Find where the given text appears and provide that cell's center as (X, Y) coordinate. 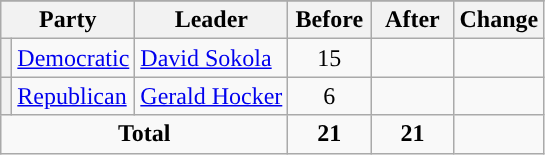
15 (330, 58)
Before (330, 20)
Party (68, 20)
Gerald Hocker (212, 96)
After (412, 20)
Democratic (74, 58)
Leader (212, 20)
Change (499, 20)
6 (330, 96)
Total (144, 134)
Republican (74, 96)
David Sokola (212, 58)
